Return the (X, Y) coordinate for the center point of the cell that contains the specified text.  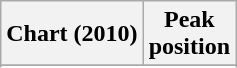
Peakposition (189, 34)
Chart (2010) (72, 34)
